Extract the [X, Y] coordinate from the center of the cell holding the provided text.  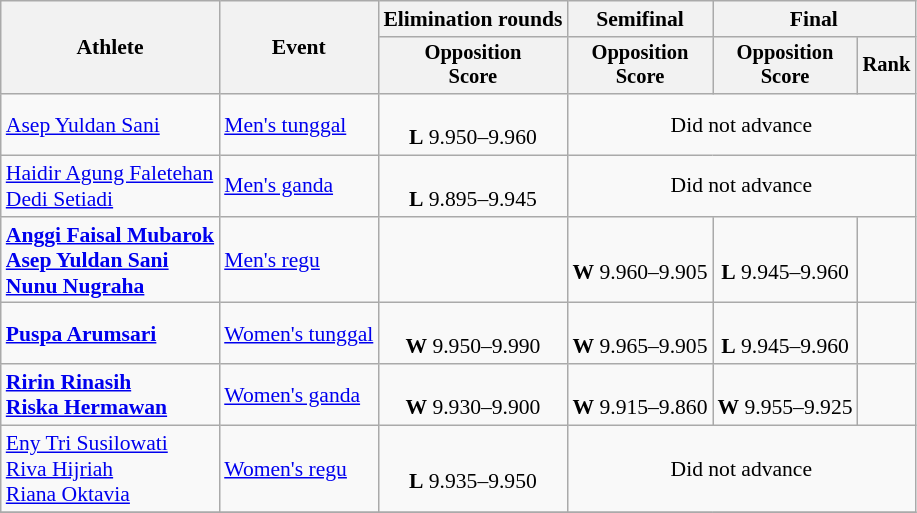
W 9.965–9.905 [640, 334]
Ririn RinasihRiska Hermawan [110, 394]
W 9.955–9.925 [784, 394]
W 9.950–9.990 [472, 334]
Asep Yuldan Sani [110, 124]
W 9.915–9.860 [640, 394]
Semifinal [640, 19]
Men's regu [298, 260]
Event [298, 48]
Final [814, 19]
W 9.930–9.900 [472, 394]
Athlete [110, 48]
Haidir Agung FaletehanDedi Setiadi [110, 186]
Eny Tri SusilowatiRiva HijriahRiana Oktavia [110, 470]
Women's regu [298, 470]
L 9.895–9.945 [472, 186]
Women's tunggal [298, 334]
Anggi Faisal MubarokAsep Yuldan SaniNunu Nugraha [110, 260]
L 9.935–9.950 [472, 470]
Rank [887, 66]
Men's tunggal [298, 124]
L 9.950–9.960 [472, 124]
Elimination rounds [472, 19]
W 9.960–9.905 [640, 260]
Women's ganda [298, 394]
Men's ganda [298, 186]
Puspa Arumsari [110, 334]
